Provide the [X, Y] coordinate of the cell's center where the given text is located.  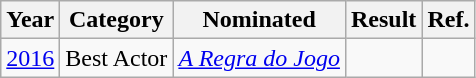
2016 [30, 58]
Ref. [448, 20]
A Regra do Jogo [260, 58]
Category [116, 20]
Year [30, 20]
Result [383, 20]
Nominated [260, 20]
Best Actor [116, 58]
